Extract the [x, y] coordinate from the center of the cell holding the provided text.  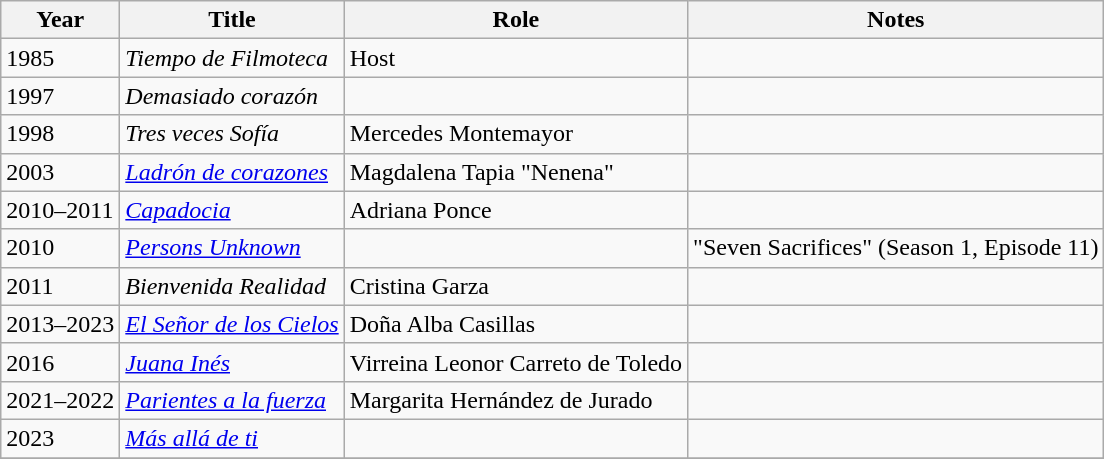
Notes [896, 20]
Capadocia [232, 210]
Host [516, 58]
Tres veces Sofía [232, 134]
Tiempo de Filmoteca [232, 58]
Persons Unknown [232, 248]
Juana Inés [232, 362]
2011 [60, 286]
Ladrón de corazones [232, 172]
Demasiado corazón [232, 96]
Virreina Leonor Carreto de Toledo [516, 362]
1998 [60, 134]
Adriana Ponce [516, 210]
Role [516, 20]
2021–2022 [60, 400]
1985 [60, 58]
Cristina Garza [516, 286]
Mercedes Montemayor [516, 134]
Doña Alba Casillas [516, 324]
Title [232, 20]
2003 [60, 172]
1997 [60, 96]
Más allá de ti [232, 438]
Margarita Hernández de Jurado [516, 400]
2013–2023 [60, 324]
2023 [60, 438]
2010–2011 [60, 210]
2016 [60, 362]
2010 [60, 248]
El Señor de los Cielos [232, 324]
Year [60, 20]
Magdalena Tapia "Nenena" [516, 172]
"Seven Sacrifices" (Season 1, Episode 11) [896, 248]
Parientes a la fuerza [232, 400]
Bienvenida Realidad [232, 286]
